Find where the given text appears and provide that cell's center as (X, Y) coordinate. 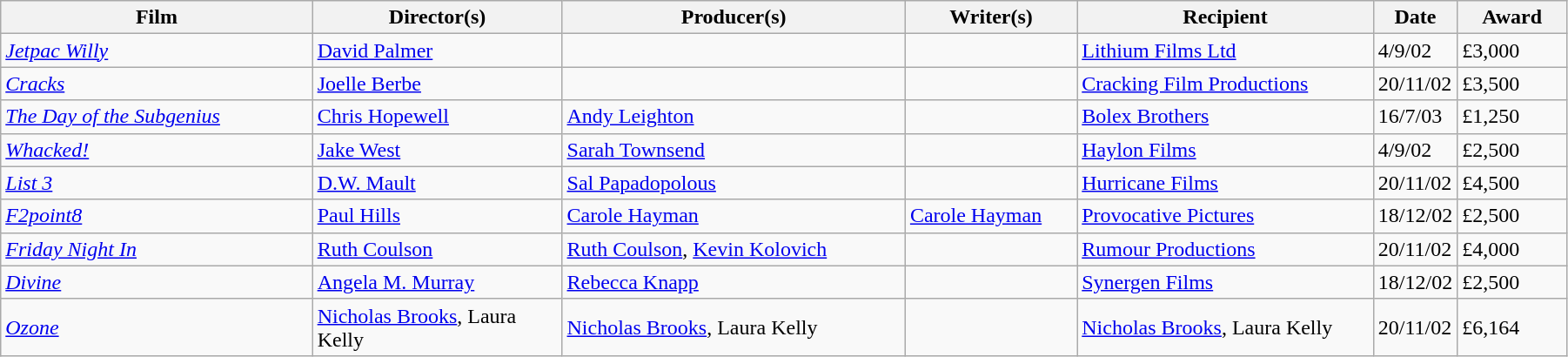
£4,500 (1512, 183)
Synergen Films (1225, 282)
Film (157, 17)
Paul Hills (437, 216)
Writer(s) (990, 17)
Award (1512, 17)
Angela M. Murray (437, 282)
D.W. Mault (437, 183)
Cracks (157, 84)
Chris Hopewell (437, 117)
Recipient (1225, 17)
Cracking Film Productions (1225, 84)
Jake West (437, 150)
Ruth Coulson, Kevin Kolovich (734, 249)
Joelle Berbe (437, 84)
Whacked! (157, 150)
Date (1415, 17)
Rebecca Knapp (734, 282)
£3,500 (1512, 84)
Ozone (157, 327)
£1,250 (1512, 117)
Rumour Productions (1225, 249)
Divine (157, 282)
Andy Leighton (734, 117)
£6,164 (1512, 327)
Provocative Pictures (1225, 216)
The Day of the Subgenius (157, 117)
List 3 (157, 183)
David Palmer (437, 51)
Haylon Films (1225, 150)
Bolex Brothers (1225, 117)
Sal Papadopolous (734, 183)
Lithium Films Ltd (1225, 51)
16/7/03 (1415, 117)
£3,000 (1512, 51)
Ruth Coulson (437, 249)
Jetpac Willy (157, 51)
Sarah Townsend (734, 150)
Hurricane Films (1225, 183)
F2point8 (157, 216)
Producer(s) (734, 17)
Director(s) (437, 17)
£4,000 (1512, 249)
Friday Night In (157, 249)
